Detect which cell encompasses the target text, then output its (X, Y) center coordinate. 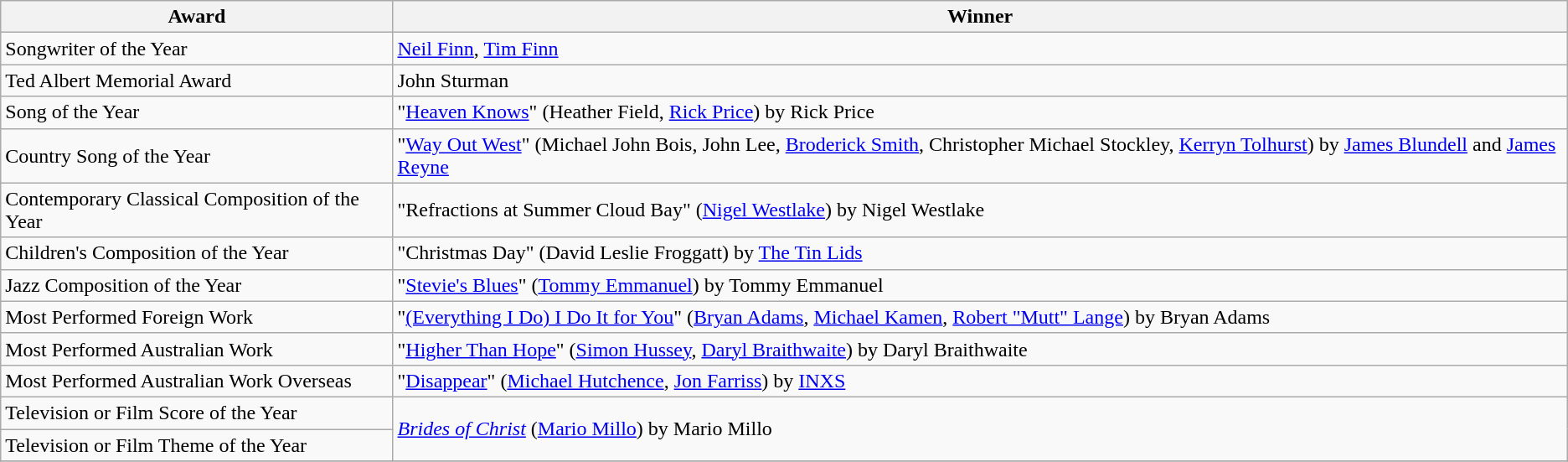
"(Everything I Do) I Do It for You" (Bryan Adams, Michael Kamen, Robert "Mutt" Lange) by Bryan Adams (980, 317)
"Heaven Knows" (Heather Field, Rick Price) by Rick Price (980, 112)
Winner (980, 17)
Jazz Composition of the Year (197, 285)
"Refractions at Summer Cloud Bay" (Nigel Westlake) by Nigel Westlake (980, 210)
"Higher Than Hope" (Simon Hussey, Daryl Braithwaite) by Daryl Braithwaite (980, 349)
Country Song of the Year (197, 156)
Neil Finn, Tim Finn (980, 49)
Contemporary Classical Composition of the Year (197, 210)
Most Performed Australian Work (197, 349)
"Christmas Day" (David Leslie Froggatt) by The Tin Lids (980, 253)
Song of the Year (197, 112)
John Sturman (980, 80)
Television or Film Theme of the Year (197, 445)
"Disappear" (Michael Hutchence, Jon Farriss) by INXS (980, 381)
Brides of Christ (Mario Millo) by Mario Millo (980, 428)
"Way Out West" (Michael John Bois, John Lee, Broderick Smith, Christopher Michael Stockley, Kerryn Tolhurst) by James Blundell and James Reyne (980, 156)
Songwriter of the Year (197, 49)
"Stevie's Blues" (Tommy Emmanuel) by Tommy Emmanuel (980, 285)
Most Performed Australian Work Overseas (197, 381)
Ted Albert Memorial Award (197, 80)
Award (197, 17)
Television or Film Score of the Year (197, 413)
Most Performed Foreign Work (197, 317)
Children's Composition of the Year (197, 253)
